From the cell containing the given text, extract its center point as (x, y) coordinate. 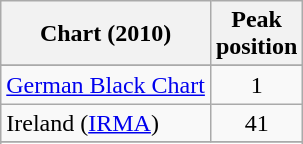
German Black Chart (106, 85)
Ireland (IRMA) (106, 123)
41 (256, 123)
Peakposition (256, 34)
1 (256, 85)
Chart (2010) (106, 34)
